Locate the cell with the specified text and output its (x, y) center coordinate. 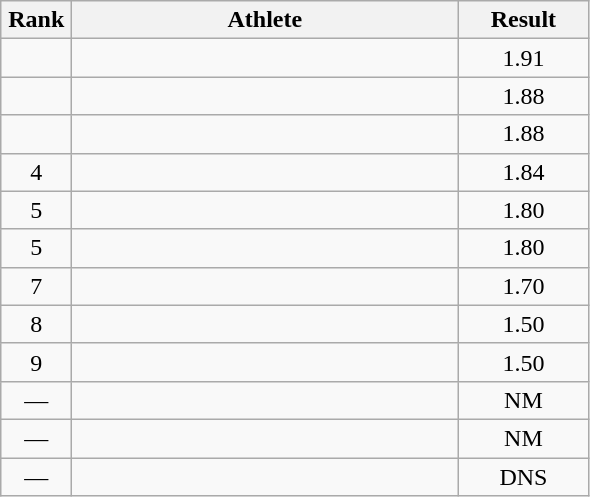
Rank (36, 20)
Result (524, 20)
1.70 (524, 286)
7 (36, 286)
1.84 (524, 172)
4 (36, 172)
8 (36, 324)
DNS (524, 477)
9 (36, 362)
Athlete (265, 20)
1.91 (524, 58)
